Return the (X, Y) coordinate for the center point of the cell that contains the specified text.  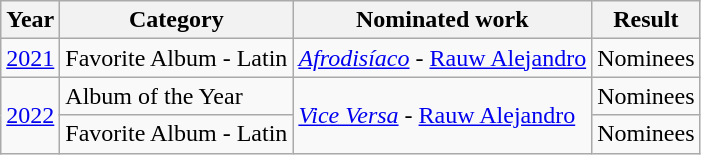
Year (30, 20)
Vice Versa - Rauw Alejandro (442, 115)
Result (646, 20)
Afrodisíaco - Rauw Alejandro (442, 58)
2021 (30, 58)
Album of the Year (176, 96)
2022 (30, 115)
Nominated work (442, 20)
Category (176, 20)
